Locate the cell with the specified text and output its (x, y) center coordinate. 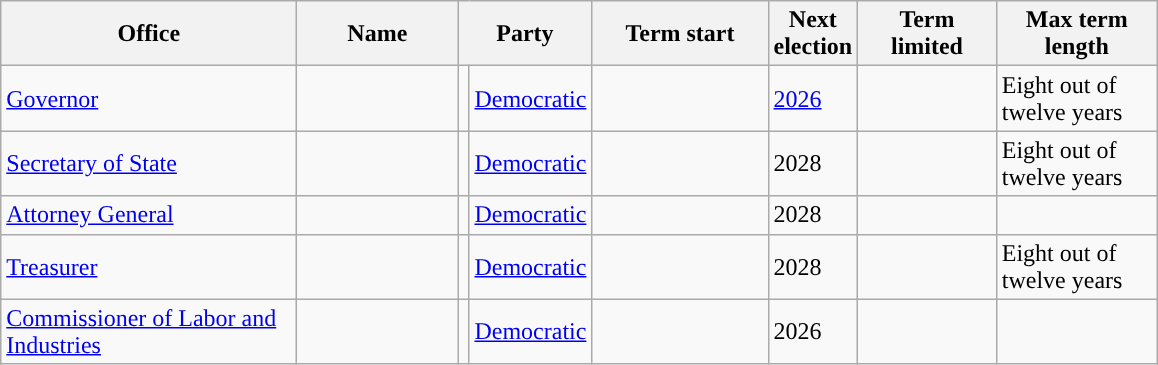
Commissioner of Labor and Industries (149, 332)
Treasurer (149, 266)
Next election (813, 34)
Party (525, 34)
Term limited (928, 34)
Name (378, 34)
Term start (680, 34)
Attorney General (149, 215)
Governor (149, 98)
Secretary of State (149, 164)
Max term length (1076, 34)
Office (149, 34)
